Determine the [x, y] coordinate at the center of the cell enclosing the given text.  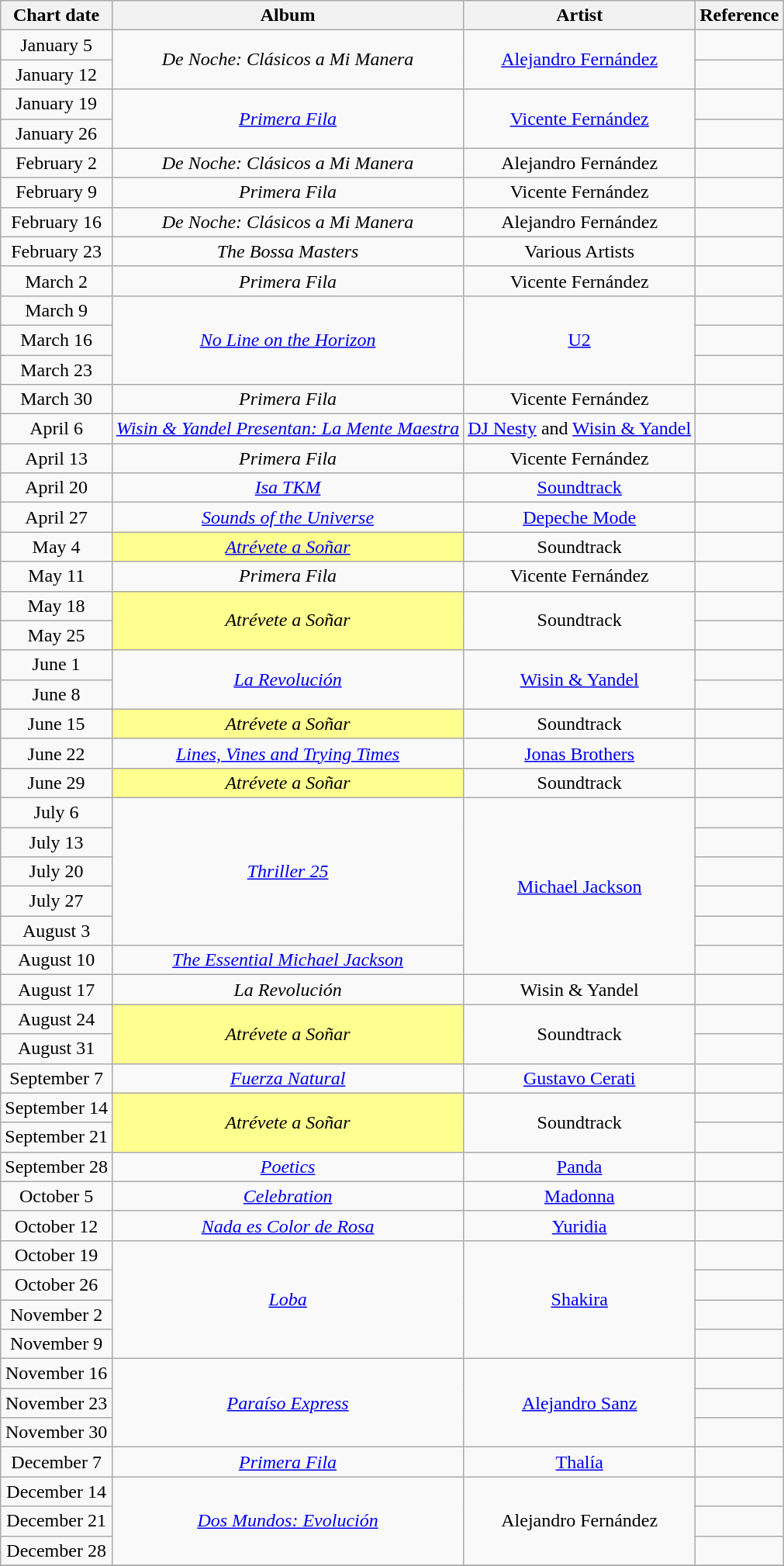
Panda [580, 1167]
October 5 [57, 1196]
October 12 [57, 1225]
October 19 [57, 1255]
December 21 [57, 1521]
March 16 [57, 340]
December 14 [57, 1492]
May 25 [57, 635]
Alejandro Sanz [580, 1403]
July 13 [57, 842]
Lines, Vines and Trying Times [287, 753]
August 10 [57, 960]
April 6 [57, 429]
May 11 [57, 576]
Reference [740, 16]
Dos Mundos: Evolución [287, 1521]
February 9 [57, 192]
January 12 [57, 74]
March 23 [57, 370]
Depeche Mode [580, 517]
January 26 [57, 133]
November 23 [57, 1403]
Wisin & Yandel Presentan: La Mente Maestra [287, 429]
Madonna [580, 1196]
July 27 [57, 901]
March 2 [57, 281]
May 4 [57, 547]
August 3 [57, 931]
Loba [287, 1299]
Sounds of the Universe [287, 517]
July 6 [57, 812]
Gustavo Cerati [580, 1078]
Chart date [57, 16]
Album [287, 16]
February 2 [57, 163]
Jonas Brothers [580, 753]
July 20 [57, 872]
August 24 [57, 1019]
April 13 [57, 458]
February 23 [57, 251]
September 14 [57, 1108]
Shakira [580, 1299]
November 16 [57, 1374]
Paraíso Express [287, 1403]
November 30 [57, 1433]
September 28 [57, 1167]
Thalía [580, 1462]
June 15 [57, 724]
Isa TKM [287, 488]
No Line on the Horizon [287, 340]
June 29 [57, 783]
August 17 [57, 990]
September 21 [57, 1137]
June 1 [57, 665]
Nada es Color de Rosa [287, 1225]
April 20 [57, 488]
March 9 [57, 310]
June 22 [57, 753]
June 8 [57, 694]
December 28 [57, 1550]
DJ Nesty and Wisin & Yandel [580, 429]
November 9 [57, 1344]
September 7 [57, 1078]
The Essential Michael Jackson [287, 960]
March 30 [57, 399]
Artist [580, 16]
January 19 [57, 104]
December 7 [57, 1462]
January 5 [57, 45]
Various Artists [580, 251]
Yuridia [580, 1225]
The Bossa Masters [287, 251]
August 31 [57, 1049]
U2 [580, 340]
Poetics [287, 1167]
April 27 [57, 517]
May 18 [57, 606]
November 2 [57, 1315]
October 26 [57, 1284]
Fuerza Natural [287, 1078]
February 16 [57, 222]
Celebration [287, 1196]
Michael Jackson [580, 886]
Thriller 25 [287, 871]
